Return [x, y] of the center of cell containing provided text 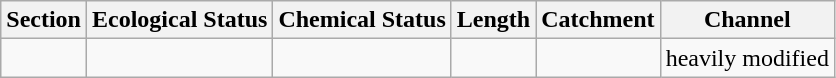
Section [44, 20]
Channel [747, 20]
Chemical Status [362, 20]
Catchment [598, 20]
Ecological Status [179, 20]
Length [493, 20]
heavily modified [747, 58]
